Detect which cell encompasses the target text, then output its (x, y) center coordinate. 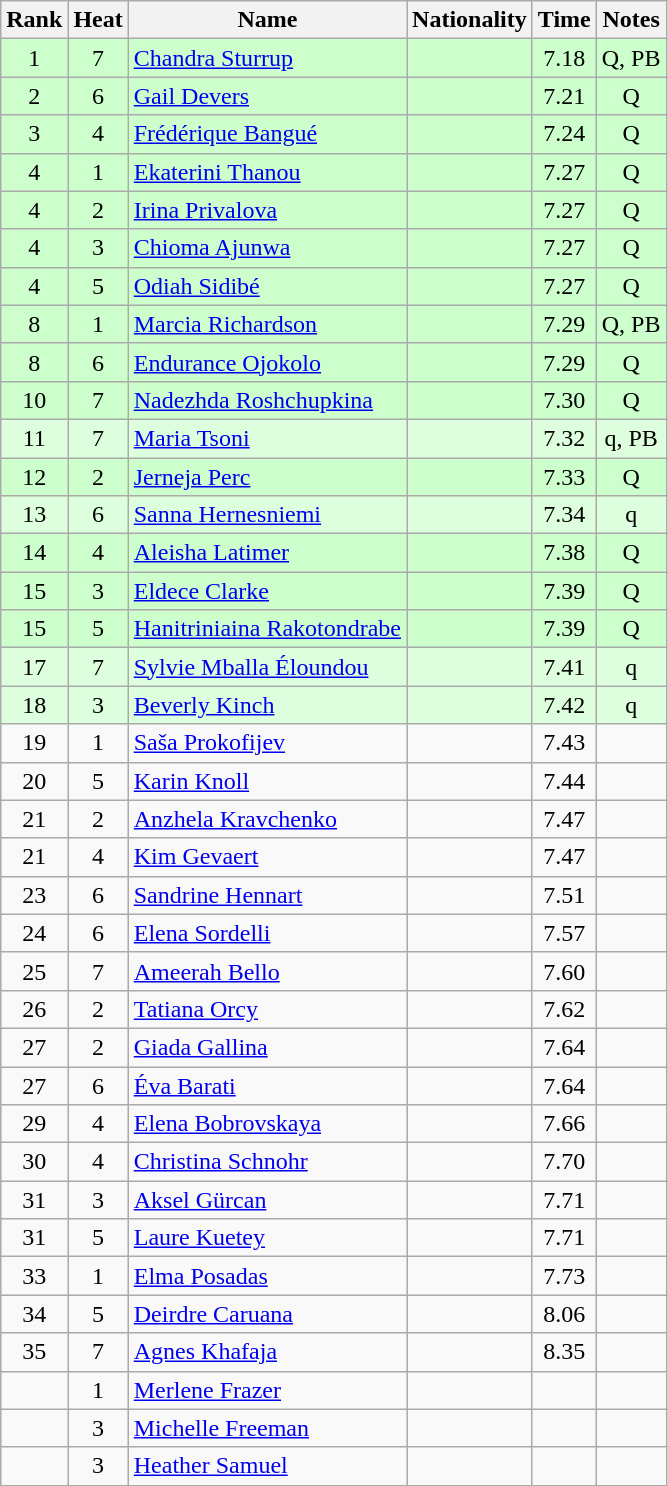
Tatiana Orcy (267, 1009)
23 (34, 895)
Chioma Ajunwa (267, 248)
Notes (631, 20)
Heather Samuel (267, 1466)
7.41 (564, 667)
Aksel Gürcan (267, 1200)
Agnes Khafaja (267, 1352)
Sylvie Mballa Éloundou (267, 667)
7.43 (564, 743)
Nationality (470, 20)
7.51 (564, 895)
7.60 (564, 971)
Chandra Sturrup (267, 58)
Ekaterini Thanou (267, 172)
7.21 (564, 96)
7.38 (564, 553)
14 (34, 553)
Sandrine Hennart (267, 895)
Saša Prokofijev (267, 743)
12 (34, 477)
Odiah Sidibé (267, 286)
7.32 (564, 438)
Jerneja Perc (267, 477)
7.42 (564, 705)
Eldece Clarke (267, 591)
Karin Knoll (267, 781)
7.57 (564, 933)
Beverly Kinch (267, 705)
Éva Barati (267, 1085)
7.34 (564, 515)
33 (34, 1276)
Michelle Freeman (267, 1428)
Elena Sordelli (267, 933)
26 (34, 1009)
Deirdre Caruana (267, 1314)
Aleisha Latimer (267, 553)
29 (34, 1124)
Laure Kuetey (267, 1238)
Rank (34, 20)
19 (34, 743)
35 (34, 1352)
7.73 (564, 1276)
11 (34, 438)
20 (34, 781)
Gail Devers (267, 96)
Heat (98, 20)
Kim Gevaert (267, 857)
Endurance Ojokolo (267, 362)
Giada Gallina (267, 1047)
8.06 (564, 1314)
Name (267, 20)
Marcia Richardson (267, 324)
34 (34, 1314)
17 (34, 667)
7.44 (564, 781)
13 (34, 515)
Irina Privalova (267, 210)
Hanitriniaina Rakotondrabe (267, 629)
7.24 (564, 134)
Sanna Hernesniemi (267, 515)
18 (34, 705)
24 (34, 933)
7.66 (564, 1124)
Frédérique Bangué (267, 134)
7.62 (564, 1009)
7.18 (564, 58)
Time (564, 20)
Elena Bobrovskaya (267, 1124)
25 (34, 971)
Elma Posadas (267, 1276)
Maria Tsoni (267, 438)
8.35 (564, 1352)
Christina Schnohr (267, 1162)
7.33 (564, 477)
30 (34, 1162)
7.30 (564, 400)
Anzhela Kravchenko (267, 819)
q, PB (631, 438)
Nadezhda Roshchupkina (267, 400)
10 (34, 400)
Merlene Frazer (267, 1390)
Ameerah Bello (267, 971)
7.70 (564, 1162)
